Pinpoint the cell where the given text exists, returning its (x, y) midpoint coordinate. 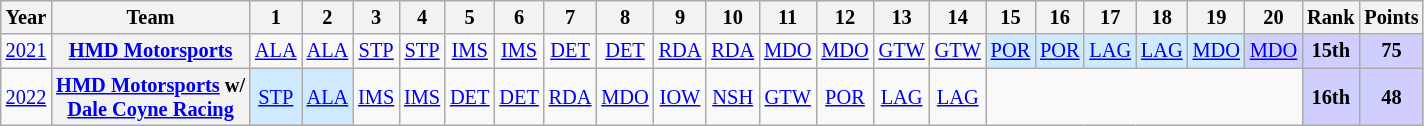
5 (470, 17)
15th (1330, 51)
19 (1216, 17)
4 (422, 17)
75 (1391, 51)
Team (150, 17)
10 (732, 17)
9 (680, 17)
Points (1391, 17)
18 (1162, 17)
Year (26, 17)
7 (570, 17)
IOW (680, 97)
HMD Motorsports (150, 51)
2021 (26, 51)
Rank (1330, 17)
16th (1330, 97)
6 (518, 17)
48 (1391, 97)
2 (328, 17)
HMD Motorsports w/ Dale Coyne Racing (150, 97)
NSH (732, 97)
2022 (26, 97)
11 (788, 17)
14 (958, 17)
17 (1110, 17)
13 (902, 17)
16 (1060, 17)
15 (1010, 17)
12 (844, 17)
1 (276, 17)
8 (624, 17)
20 (1274, 17)
3 (376, 17)
